Scan for the cell matching the given text and deliver its [x, y] coordinate at center. 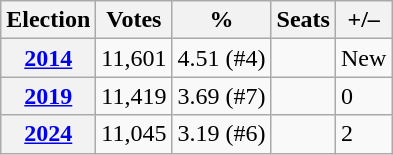
Votes [134, 20]
11,419 [134, 96]
4.51 (#4) [222, 58]
% [222, 20]
Seats [303, 20]
2014 [48, 58]
11,601 [134, 58]
3.69 (#7) [222, 96]
New [363, 58]
11,045 [134, 134]
0 [363, 96]
2024 [48, 134]
2 [363, 134]
3.19 (#6) [222, 134]
+/– [363, 20]
2019 [48, 96]
Election [48, 20]
